Extract the (x, y) coordinate from the center of the cell holding the provided text.  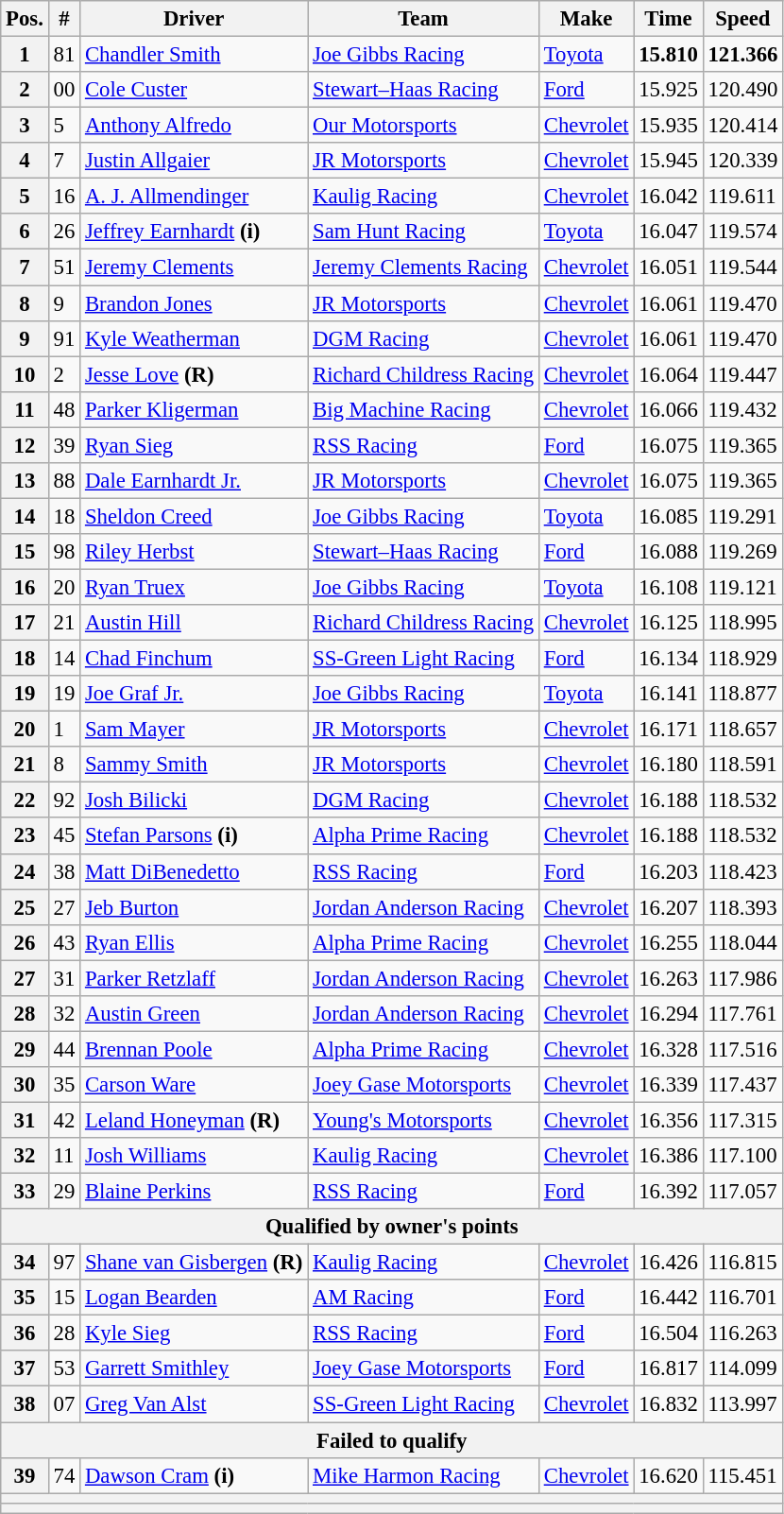
120.414 (742, 126)
Jeb Burton (195, 907)
118.995 (742, 623)
16.620 (669, 1475)
36 (25, 1333)
16.442 (669, 1298)
Brandon Jones (195, 303)
AM Racing (423, 1298)
16.817 (669, 1369)
4 (25, 161)
Jeremy Clements Racing (423, 267)
81 (64, 55)
16.108 (669, 587)
07 (64, 1404)
Leland Honeyman (R) (195, 1120)
117.100 (742, 1156)
97 (64, 1263)
119.432 (742, 409)
119.574 (742, 232)
24 (25, 871)
Stefan Parsons (i) (195, 836)
16.392 (669, 1192)
118.591 (742, 765)
117.057 (742, 1192)
Big Machine Racing (423, 409)
Time (669, 19)
Ryan Sieg (195, 445)
Ryan Truex (195, 587)
119.269 (742, 552)
Mike Harmon Racing (423, 1475)
Make (586, 19)
Anthony Alfredo (195, 126)
114.099 (742, 1369)
116.263 (742, 1333)
16.207 (669, 907)
119.611 (742, 197)
43 (64, 942)
115.451 (742, 1475)
117.761 (742, 1014)
15.925 (669, 90)
33 (25, 1192)
Cole Custer (195, 90)
Driver (195, 19)
Josh Bilicki (195, 800)
16.042 (669, 197)
Jeffrey Earnhardt (i) (195, 232)
116.815 (742, 1263)
Austin Hill (195, 623)
16.426 (669, 1263)
16.504 (669, 1333)
Sam Mayer (195, 730)
16.064 (669, 374)
Justin Allgaier (195, 161)
16.047 (669, 232)
16.051 (669, 267)
16.066 (669, 409)
23 (25, 836)
Failed to qualify (392, 1440)
16.263 (669, 978)
16.088 (669, 552)
Riley Herbst (195, 552)
117.986 (742, 978)
Joe Graf Jr. (195, 694)
88 (64, 481)
16.085 (669, 516)
16.125 (669, 623)
00 (64, 90)
22 (25, 800)
15.935 (669, 126)
16.141 (669, 694)
Matt DiBenedetto (195, 871)
16.255 (669, 942)
16.356 (669, 1120)
118.929 (742, 659)
118.044 (742, 942)
113.997 (742, 1404)
34 (25, 1263)
Sammy Smith (195, 765)
Jeremy Clements (195, 267)
16.180 (669, 765)
16.328 (669, 1049)
Dawson Cram (i) (195, 1475)
25 (25, 907)
Ryan Ellis (195, 942)
Logan Bearden (195, 1298)
117.516 (742, 1049)
37 (25, 1369)
Chandler Smith (195, 55)
92 (64, 800)
Qualified by owner's points (392, 1227)
Carson Ware (195, 1085)
120.490 (742, 90)
119.291 (742, 516)
Josh Williams (195, 1156)
121.366 (742, 55)
Our Motorsports (423, 126)
Shane van Gisbergen (R) (195, 1263)
117.315 (742, 1120)
6 (25, 232)
Sheldon Creed (195, 516)
44 (64, 1049)
45 (64, 836)
74 (64, 1475)
17 (25, 623)
16.386 (669, 1156)
118.877 (742, 694)
15.945 (669, 161)
Pos. (25, 19)
16.294 (669, 1014)
Kyle Sieg (195, 1333)
Team (423, 19)
120.339 (742, 161)
Speed (742, 19)
98 (64, 552)
16.134 (669, 659)
Blaine Perkins (195, 1192)
91 (64, 338)
A. J. Allmendinger (195, 197)
119.121 (742, 587)
118.393 (742, 907)
16.339 (669, 1085)
12 (25, 445)
118.423 (742, 871)
Young's Motorsports (423, 1120)
Chad Finchum (195, 659)
16.203 (669, 871)
116.701 (742, 1298)
16.832 (669, 1404)
Sam Hunt Racing (423, 232)
42 (64, 1120)
118.657 (742, 730)
119.544 (742, 267)
117.437 (742, 1085)
Parker Kligerman (195, 409)
Dale Earnhardt Jr. (195, 481)
Greg Van Alst (195, 1404)
Austin Green (195, 1014)
119.447 (742, 374)
15.810 (669, 55)
30 (25, 1085)
16.171 (669, 730)
Kyle Weatherman (195, 338)
Parker Retzlaff (195, 978)
13 (25, 481)
# (64, 19)
3 (25, 126)
48 (64, 409)
Jesse Love (R) (195, 374)
10 (25, 374)
51 (64, 267)
53 (64, 1369)
Garrett Smithley (195, 1369)
Brennan Poole (195, 1049)
